Determine the [X, Y] coordinate at the center of the cell enclosing the given text.  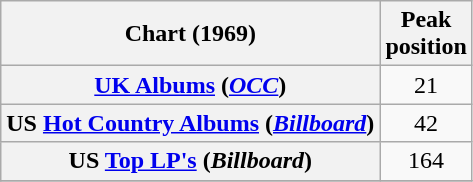
Peakposition [426, 34]
UK Albums (OCC) [190, 85]
US Hot Country Albums (Billboard) [190, 123]
21 [426, 85]
42 [426, 123]
US Top LP's (Billboard) [190, 161]
164 [426, 161]
Chart (1969) [190, 34]
